Scan for the cell matching the given text and deliver its [X, Y] coordinate at center. 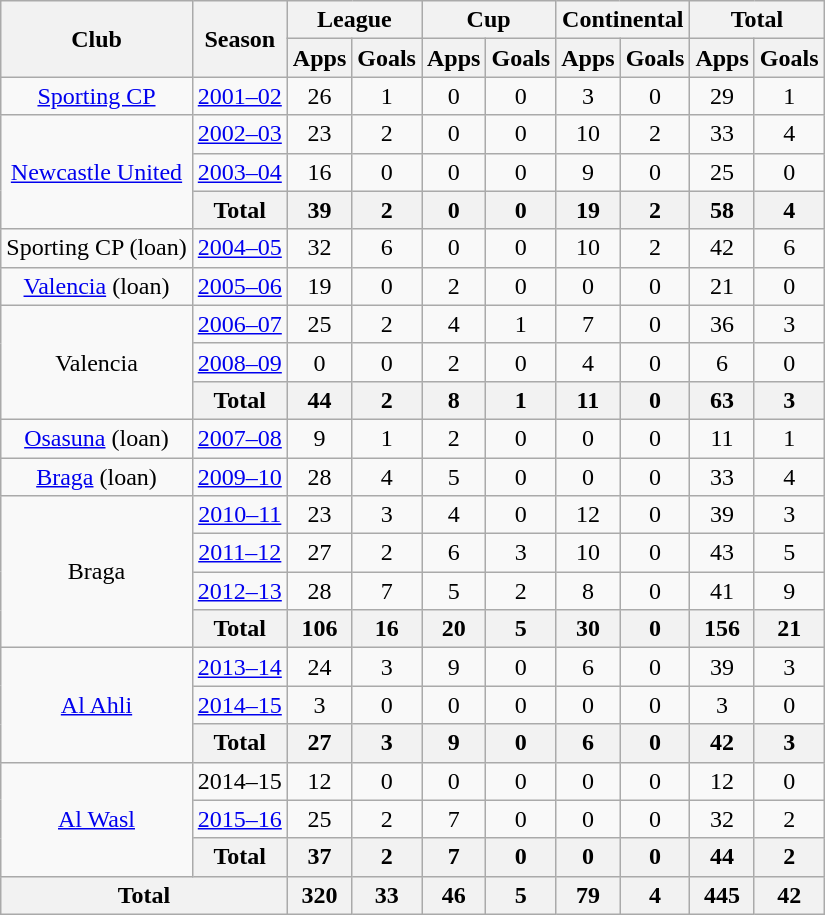
79 [588, 895]
Braga (loan) [97, 477]
Osasuna (loan) [97, 438]
30 [588, 629]
Valencia (loan) [97, 286]
320 [319, 895]
Sporting CP [97, 96]
Al Ahli [97, 705]
156 [722, 629]
2012–13 [240, 591]
2002–03 [240, 134]
58 [722, 210]
2008–09 [240, 362]
2011–12 [240, 553]
2006–07 [240, 324]
Al Wasl [97, 819]
63 [722, 400]
Continental [623, 20]
Newcastle United [97, 172]
Valencia [97, 362]
2001–02 [240, 96]
Club [97, 39]
106 [319, 629]
2005–06 [240, 286]
29 [722, 96]
2013–14 [240, 667]
46 [454, 895]
41 [722, 591]
37 [319, 857]
445 [722, 895]
43 [722, 553]
Season [240, 39]
Sporting CP (loan) [97, 248]
Braga [97, 572]
2007–08 [240, 438]
2003–04 [240, 172]
2009–10 [240, 477]
2015–16 [240, 819]
2010–11 [240, 515]
24 [319, 667]
Cup [489, 20]
26 [319, 96]
2004–05 [240, 248]
League [354, 20]
20 [454, 629]
36 [722, 324]
